Pinpoint the cell where the given text exists, returning its (X, Y) midpoint coordinate. 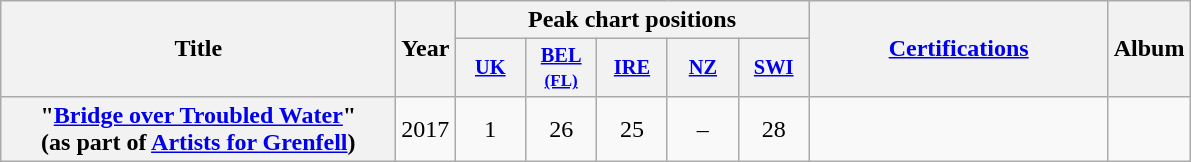
1 (490, 128)
Album (1149, 49)
2017 (426, 128)
SWI (774, 68)
25 (632, 128)
Title (198, 49)
– (702, 128)
NZ (702, 68)
BEL(FL) (562, 68)
Certifications (958, 49)
UK (490, 68)
Year (426, 49)
IRE (632, 68)
28 (774, 128)
"Bridge over Troubled Water"(as part of Artists for Grenfell) (198, 128)
Peak chart positions (632, 20)
26 (562, 128)
